Identify which cell holds the provided text, then report its [x, y] central coordinate. 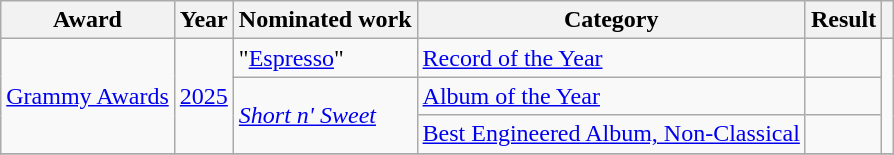
Record of the Year [611, 58]
Best Engineered Album, Non-Classical [611, 134]
Grammy Awards [88, 96]
Result [843, 20]
Short n' Sweet [325, 115]
2025 [204, 96]
Album of the Year [611, 96]
Award [88, 20]
Category [611, 20]
"Espresso" [325, 58]
Year [204, 20]
Nominated work [325, 20]
